Output the (x, y) coordinate of the center of the cell containing the given text.  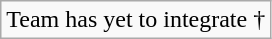
Team has yet to integrate † (136, 20)
